Extract the (X, Y) coordinate from the center of the cell holding the provided text.  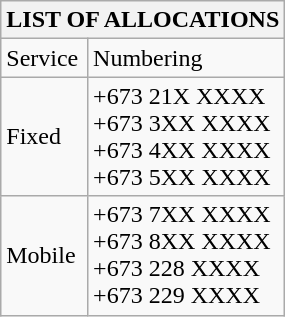
Service (44, 58)
+673 21X XXXX+673 3XX XXXX+673 4XX XXXX+673 5XX XXXX (186, 136)
Mobile (44, 256)
+673 7XX XXXX+673 8XX XXXX+673 228 XXXX+673 229 XXXX (186, 256)
Fixed (44, 136)
Numbering (186, 58)
LIST OF ALLOCATIONS (143, 20)
